Locate the cell with the specified text and output its (X, Y) center coordinate. 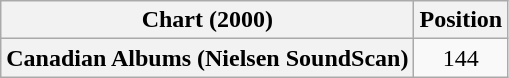
Position (461, 20)
144 (461, 58)
Chart (2000) (208, 20)
Canadian Albums (Nielsen SoundScan) (208, 58)
